Locate the cell with the specified text and output its [X, Y] center coordinate. 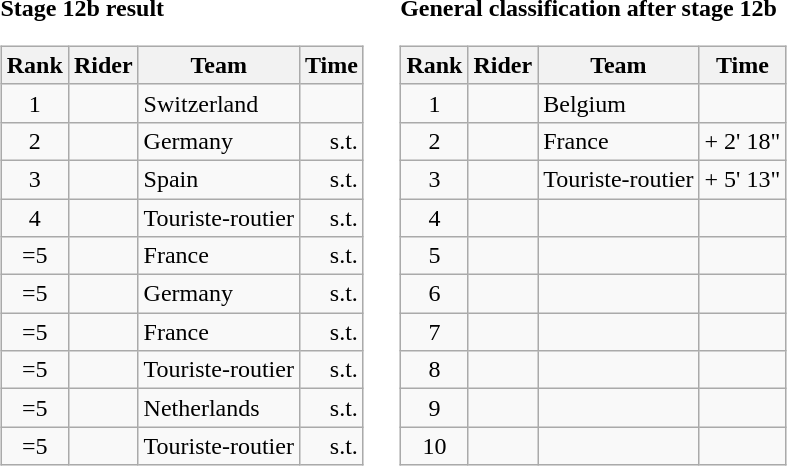
+ 5' 13" [742, 179]
6 [434, 294]
Switzerland [218, 103]
Netherlands [218, 408]
10 [434, 446]
8 [434, 370]
7 [434, 332]
5 [434, 256]
Spain [218, 179]
Belgium [618, 103]
9 [434, 408]
+ 2' 18" [742, 141]
